Scan for the cell matching the given text and deliver its (x, y) coordinate at center. 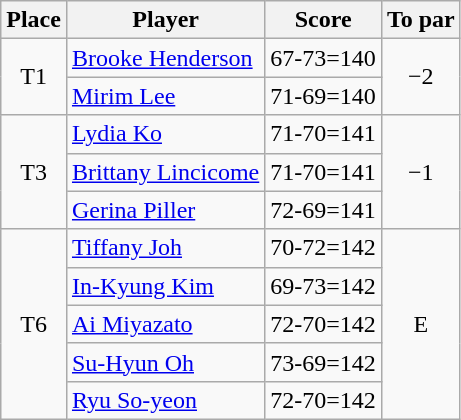
Brooke Henderson (165, 58)
Score (324, 20)
Lydia Ko (165, 134)
71-69=140 (324, 96)
Brittany Lincicome (165, 172)
Gerina Piller (165, 210)
69-73=142 (324, 286)
T6 (34, 324)
Player (165, 20)
E (420, 324)
72-69=141 (324, 210)
Ryu So-yeon (165, 400)
T3 (34, 172)
73-69=142 (324, 362)
−1 (420, 172)
To par (420, 20)
Ai Miyazato (165, 324)
70-72=142 (324, 248)
Mirim Lee (165, 96)
67-73=140 (324, 58)
T1 (34, 77)
−2 (420, 77)
Place (34, 20)
Tiffany Joh (165, 248)
Su-Hyun Oh (165, 362)
In-Kyung Kim (165, 286)
